Output the (X, Y) coordinate of the center of the cell containing the given text.  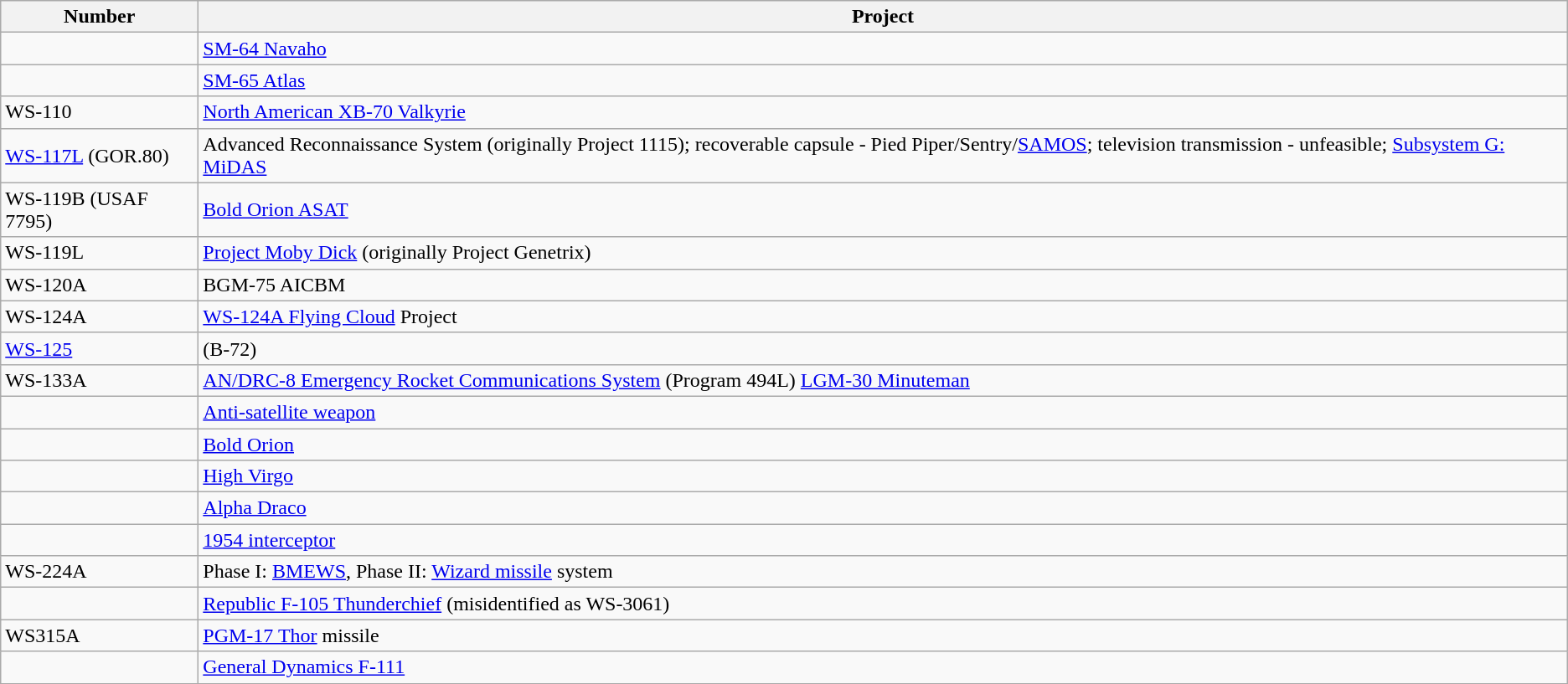
WS315A (100, 635)
High Virgo (883, 476)
Bold Orion ASAT (883, 209)
Phase I: BMEWS, Phase II: Wizard missile system (883, 572)
WS-110 (100, 112)
WS-117L (GOR.80) (100, 156)
Project (883, 17)
North American XB-70 Valkyrie (883, 112)
WS-133A (100, 380)
Republic F-105 Thunderchief (misidentified as WS-3061) (883, 604)
WS-125 (100, 348)
WS-224A (100, 572)
PGM-17 Thor missile (883, 635)
WS-120A (100, 285)
SM-65 Atlas (883, 80)
WS-124A Flying Cloud Project (883, 316)
WS-124A (100, 316)
Number (100, 17)
SM-64 Navaho (883, 49)
WS-119B (USAF 7795) (100, 209)
BGM-75 AICBM (883, 285)
WS-119L (100, 253)
General Dynamics F-111 (883, 667)
AN/DRC-8 Emergency Rocket Communications System (Program 494L) LGM-30 Minuteman (883, 380)
(B-72) (883, 348)
Alpha Draco (883, 508)
Anti-satellite weapon (883, 412)
Bold Orion (883, 445)
Project Moby Dick (originally Project Genetrix) (883, 253)
1954 interceptor (883, 540)
